Determine the (x, y) coordinate at the center of the cell enclosing the given text.  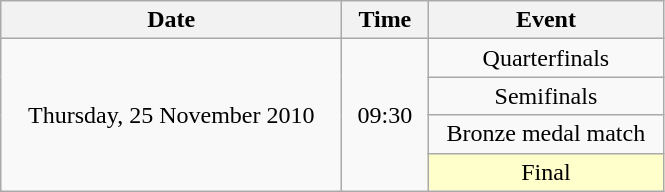
Event (546, 20)
09:30 (385, 115)
Quarterfinals (546, 58)
Semifinals (546, 96)
Time (385, 20)
Thursday, 25 November 2010 (172, 115)
Date (172, 20)
Bronze medal match (546, 134)
Final (546, 172)
